Output the [X, Y] coordinate of the center of the cell containing the given text.  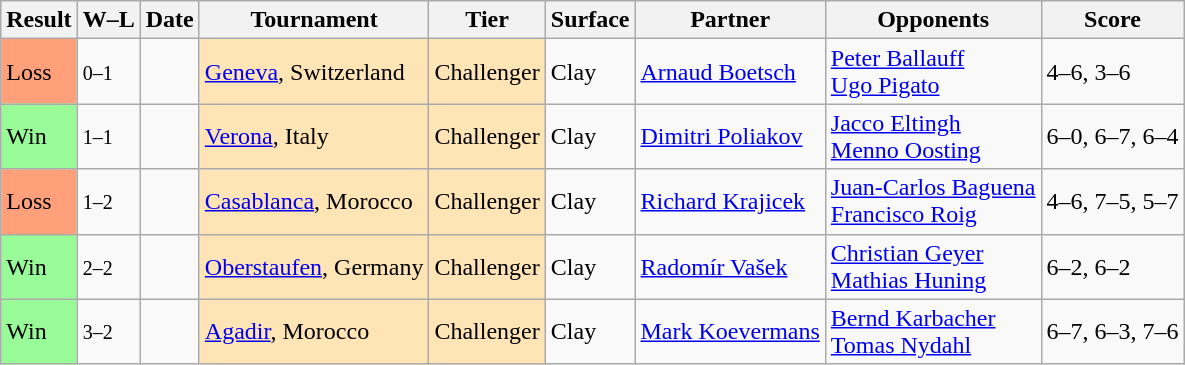
6–0, 6–7, 6–4 [1112, 136]
Tournament [314, 20]
Result [39, 20]
Bernd Karbacher Tomas Nydahl [933, 332]
4–6, 3–6 [1112, 72]
Geneva, Switzerland [314, 72]
Jacco Eltingh Menno Oosting [933, 136]
0–1 [108, 72]
Peter Ballauff Ugo Pigato [933, 72]
Agadir, Morocco [314, 332]
Dimitri Poliakov [730, 136]
Date [170, 20]
4–6, 7–5, 5–7 [1112, 202]
Christian Geyer Mathias Huning [933, 266]
Casablanca, Morocco [314, 202]
Radomír Vašek [730, 266]
6–2, 6–2 [1112, 266]
Mark Koevermans [730, 332]
Tier [487, 20]
3–2 [108, 332]
Oberstaufen, Germany [314, 266]
Richard Krajicek [730, 202]
Score [1112, 20]
6–7, 6–3, 7–6 [1112, 332]
Verona, Italy [314, 136]
W–L [108, 20]
2–2 [108, 266]
Surface [590, 20]
Partner [730, 20]
1–1 [108, 136]
Arnaud Boetsch [730, 72]
Opponents [933, 20]
1–2 [108, 202]
Juan-Carlos Baguena Francisco Roig [933, 202]
